Determine the (X, Y) coordinate at the center of the cell enclosing the given text.  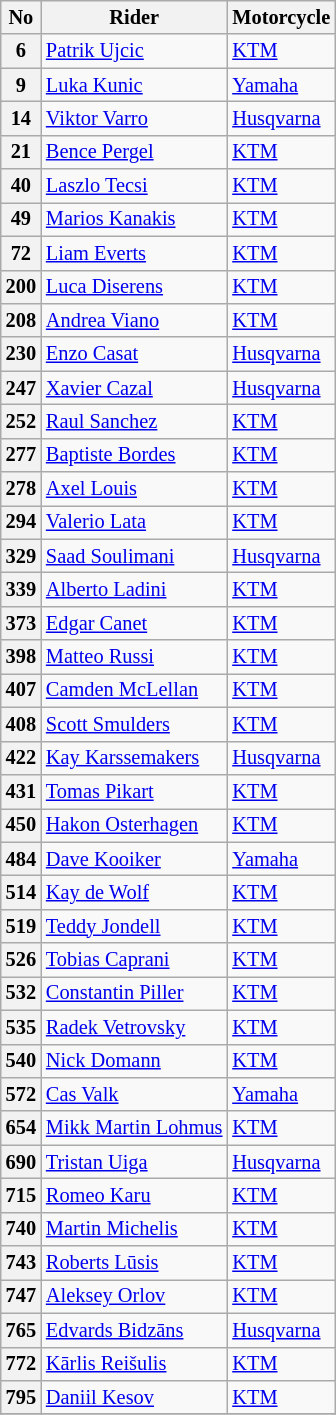
Enzo Casat (134, 354)
Kay Karssemakers (134, 758)
Kay de Wolf (134, 892)
Hakon Osterhagen (134, 825)
Daniil Kesov (134, 1397)
654 (21, 1128)
Rider (134, 17)
Laszlo Tecsi (134, 186)
230 (21, 354)
743 (21, 1263)
526 (21, 960)
Teddy Jondell (134, 926)
14 (21, 118)
Motorcycle (281, 17)
Baptiste Bordes (134, 455)
Kārlis Reišulis (134, 1364)
Mikk Martin Lohmus (134, 1128)
Radek Vetrovsky (134, 1027)
532 (21, 993)
Roberts Lūsis (134, 1263)
278 (21, 489)
Saad Soulimani (134, 556)
Tristan Uiga (134, 1162)
772 (21, 1364)
329 (21, 556)
277 (21, 455)
Scott Smulders (134, 724)
Luca Diserens (134, 287)
21 (21, 152)
Constantin Piller (134, 993)
690 (21, 1162)
740 (21, 1229)
No (21, 17)
294 (21, 522)
Raul Sanchez (134, 421)
208 (21, 320)
765 (21, 1330)
339 (21, 589)
Dave Kooiker (134, 859)
Xavier Cazal (134, 388)
Marios Kanakis (134, 219)
407 (21, 690)
715 (21, 1195)
Matteo Russi (134, 657)
Valerio Lata (134, 522)
Patrik Ujcic (134, 51)
Tomas Pikart (134, 791)
Bence Pergel (134, 152)
519 (21, 926)
Romeo Karu (134, 1195)
49 (21, 219)
Edvards Bidzāns (134, 1330)
373 (21, 623)
Cas Valk (134, 1094)
9 (21, 85)
535 (21, 1027)
Alberto Ladini (134, 589)
247 (21, 388)
431 (21, 791)
6 (21, 51)
Axel Louis (134, 489)
572 (21, 1094)
Tobias Caprani (134, 960)
Nick Domann (134, 1061)
484 (21, 859)
747 (21, 1296)
252 (21, 421)
408 (21, 724)
450 (21, 825)
795 (21, 1397)
Aleksey Orlov (134, 1296)
Viktor Varro (134, 118)
Andrea Viano (134, 320)
40 (21, 186)
Martin Michelis (134, 1229)
Edgar Canet (134, 623)
Luka Kunic (134, 85)
Liam Everts (134, 253)
514 (21, 892)
200 (21, 287)
540 (21, 1061)
Camden McLellan (134, 690)
422 (21, 758)
398 (21, 657)
72 (21, 253)
